Pinpoint the cell where the given text exists, returning its [x, y] midpoint coordinate. 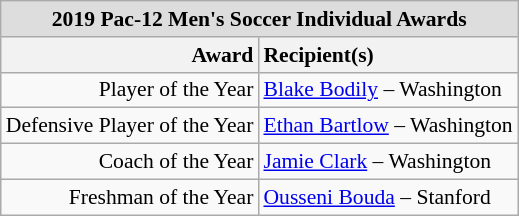
2019 Pac-12 Men's Soccer Individual Awards [260, 19]
Award [130, 55]
Recipient(s) [388, 55]
Jamie Clark – Washington [388, 162]
Player of the Year [130, 90]
Defensive Player of the Year [130, 126]
Freshman of the Year [130, 197]
Ethan Bartlow – Washington [388, 126]
Coach of the Year [130, 162]
Blake Bodily – Washington [388, 90]
Ousseni Bouda – Stanford [388, 197]
